Return the [x, y] coordinate for the center point of the cell that contains the specified text.  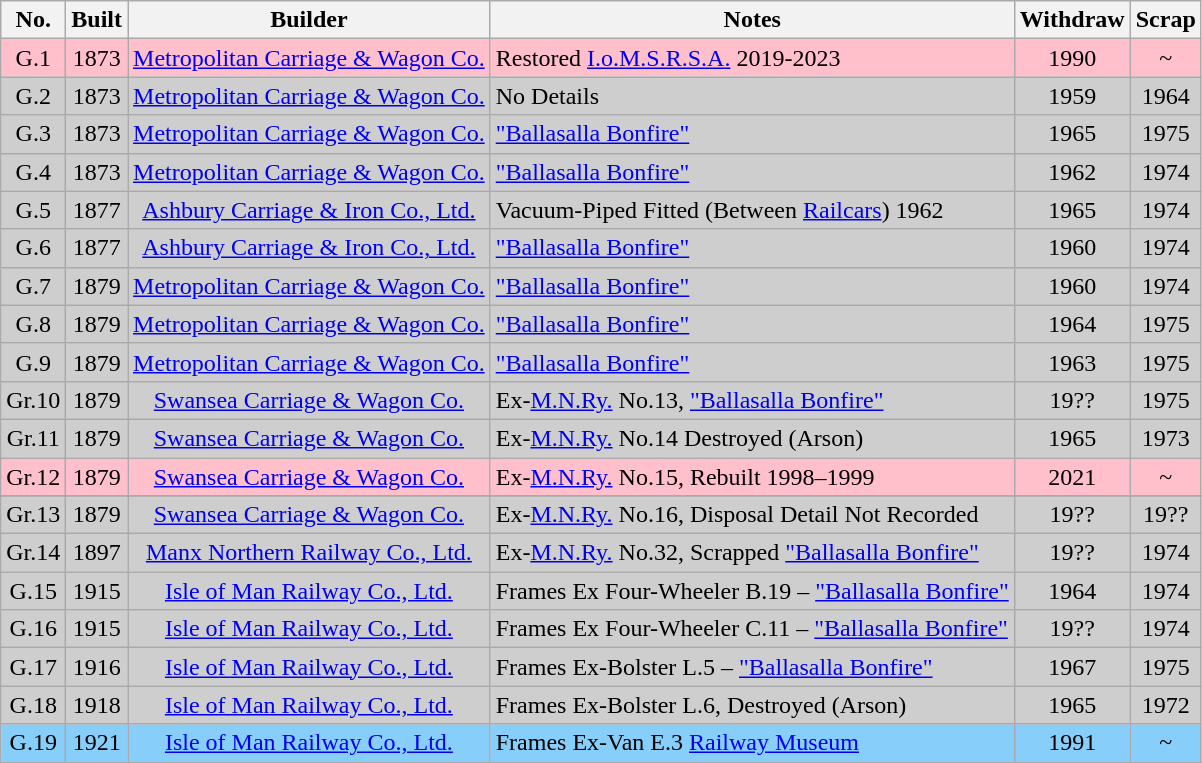
Restored I.o.M.S.R.S.A. 2019-2023 [752, 58]
1959 [1072, 96]
Gr.14 [34, 553]
Builder [310, 20]
G.5 [34, 210]
G.17 [34, 667]
1918 [97, 705]
1991 [1072, 743]
1973 [1166, 438]
1897 [97, 553]
Ex-M.N.Ry. No.16, Disposal Detail Not Recorded [752, 515]
1921 [97, 743]
Ex-M.N.Ry. No.14 Destroyed (Arson) [752, 438]
G.18 [34, 705]
1967 [1072, 667]
Frames Ex Four-Wheeler C.11 – "Ballasalla Bonfire" [752, 629]
Frames Ex Four-Wheeler B.19 – "Ballasalla Bonfire" [752, 591]
Withdraw [1072, 20]
Notes [752, 20]
Scrap [1166, 20]
Frames Ex-Bolster L.6, Destroyed (Arson) [752, 705]
No. [34, 20]
G.7 [34, 286]
Frames Ex-Bolster L.5 – "Ballasalla Bonfire" [752, 667]
Gr.13 [34, 515]
1972 [1166, 705]
Manx Northern Railway Co., Ltd. [310, 553]
G.19 [34, 743]
2021 [1072, 477]
G.4 [34, 172]
1963 [1072, 362]
G.15 [34, 591]
Frames Ex-Van E.3 Railway Museum [752, 743]
G.9 [34, 362]
Ex-M.N.Ry. No.13, "Ballasalla Bonfire" [752, 400]
G.2 [34, 96]
G.16 [34, 629]
Gr.10 [34, 400]
Ex-M.N.Ry. No.32, Scrapped "Ballasalla Bonfire" [752, 553]
G.6 [34, 248]
Gr.12 [34, 477]
1916 [97, 667]
Built [97, 20]
Gr.11 [34, 438]
G.1 [34, 58]
Vacuum-Piped Fitted (Between Railcars) 1962 [752, 210]
1962 [1072, 172]
G.8 [34, 324]
Ex-M.N.Ry. No.15, Rebuilt 1998–1999 [752, 477]
G.3 [34, 134]
No Details [752, 96]
1990 [1072, 58]
